Provide the (x, y) coordinate of the cell's center where the given text is located.  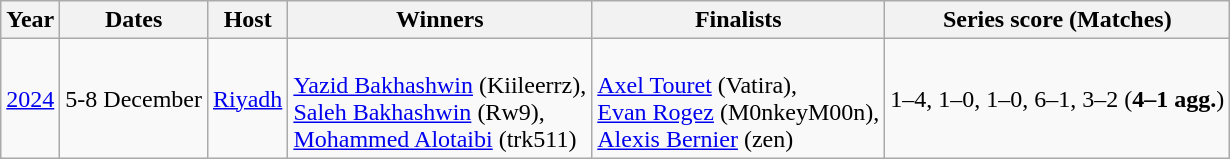
Dates (134, 20)
Yazid Bakhashwin (Kiileerrz), Saleh Bakhashwin (Rw9), Mohammed Alotaibi (trk511) (440, 98)
1–4, 1–0, 1–0, 6–1, 3–2 (4–1 agg.) (1058, 98)
Host (247, 20)
Winners (440, 20)
5-8 December (134, 98)
2024 (30, 98)
Axel Touret (Vatira), Evan Rogez (M0nkeyM00n), Alexis Bernier (zen) (738, 98)
Riyadh (247, 98)
Series score (Matches) (1058, 20)
Finalists (738, 20)
Year (30, 20)
